Output the (x, y) coordinate of the center of the cell containing the given text.  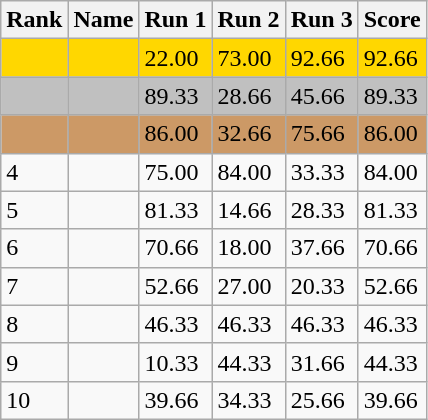
37.66 (322, 248)
18.00 (248, 248)
28.33 (322, 210)
4 (34, 172)
27.00 (248, 286)
5 (34, 210)
25.66 (322, 400)
Run 2 (248, 20)
14.66 (248, 210)
8 (34, 324)
75.00 (176, 172)
9 (34, 362)
45.66 (322, 96)
Rank (34, 20)
73.00 (248, 58)
28.66 (248, 96)
10 (34, 400)
34.33 (248, 400)
31.66 (322, 362)
6 (34, 248)
22.00 (176, 58)
Score (392, 20)
20.33 (322, 286)
33.33 (322, 172)
Run 1 (176, 20)
Run 3 (322, 20)
32.66 (248, 134)
Name (104, 20)
10.33 (176, 362)
75.66 (322, 134)
7 (34, 286)
